Extract the [x, y] coordinate from the center of the cell holding the provided text.  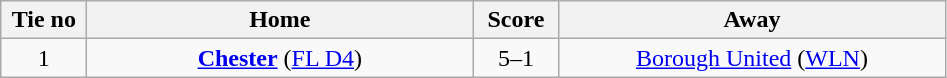
Tie no [44, 20]
1 [44, 58]
Borough United (WLN) [752, 58]
Chester (FL D4) [280, 58]
5–1 [516, 58]
Home [280, 20]
Score [516, 20]
Away [752, 20]
